Output the [X, Y] coordinate of the center of the cell containing the given text.  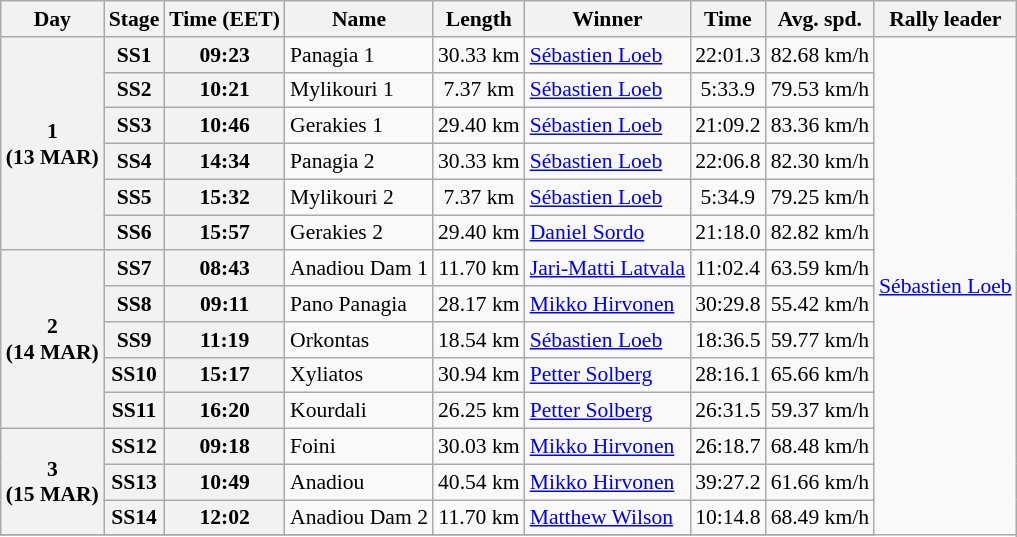
26:18.7 [728, 447]
SS4 [134, 162]
16:20 [224, 411]
10:49 [224, 482]
28.17 km [479, 304]
Gerakies 1 [359, 126]
SS8 [134, 304]
18:36.5 [728, 340]
82.68 km/h [820, 55]
Anadiou Dam 1 [359, 269]
68.49 km/h [820, 518]
83.36 km/h [820, 126]
10:14.8 [728, 518]
14:34 [224, 162]
Jari-Matti Latvala [608, 269]
09:18 [224, 447]
26:31.5 [728, 411]
Length [479, 19]
15:57 [224, 233]
Rally leader [946, 19]
SS6 [134, 233]
SS7 [134, 269]
30:29.8 [728, 304]
82.82 km/h [820, 233]
59.77 km/h [820, 340]
40.54 km [479, 482]
SS2 [134, 90]
Mylikouri 1 [359, 90]
Winner [608, 19]
18.54 km [479, 340]
22:06.8 [728, 162]
30.94 km [479, 375]
SS5 [134, 197]
68.48 km/h [820, 447]
30.03 km [479, 447]
28:16.1 [728, 375]
SS1 [134, 55]
SS3 [134, 126]
79.53 km/h [820, 90]
11:19 [224, 340]
15:17 [224, 375]
39:27.2 [728, 482]
79.25 km/h [820, 197]
63.59 km/h [820, 269]
SS13 [134, 482]
5:33.9 [728, 90]
Kourdali [359, 411]
Gerakies 2 [359, 233]
SS10 [134, 375]
09:23 [224, 55]
10:21 [224, 90]
08:43 [224, 269]
5:34.9 [728, 197]
Stage [134, 19]
Name [359, 19]
65.66 km/h [820, 375]
82.30 km/h [820, 162]
59.37 km/h [820, 411]
Day [52, 19]
Time (EET) [224, 19]
Daniel Sordo [608, 233]
Anadiou [359, 482]
SS9 [134, 340]
Anadiou Dam 2 [359, 518]
12:02 [224, 518]
Orkontas [359, 340]
SS14 [134, 518]
11:02.4 [728, 269]
Avg. spd. [820, 19]
SS12 [134, 447]
Panagia 1 [359, 55]
21:09.2 [728, 126]
10:46 [224, 126]
3(15 MAR) [52, 482]
Xyliatos [359, 375]
09:11 [224, 304]
Matthew Wilson [608, 518]
15:32 [224, 197]
Pano Panagia [359, 304]
Mylikouri 2 [359, 197]
61.66 km/h [820, 482]
Panagia 2 [359, 162]
Foini [359, 447]
55.42 km/h [820, 304]
SS11 [134, 411]
Time [728, 19]
1(13 MAR) [52, 144]
21:18.0 [728, 233]
2(14 MAR) [52, 340]
22:01.3 [728, 55]
26.25 km [479, 411]
